Return [X, Y] of the center of cell containing provided text 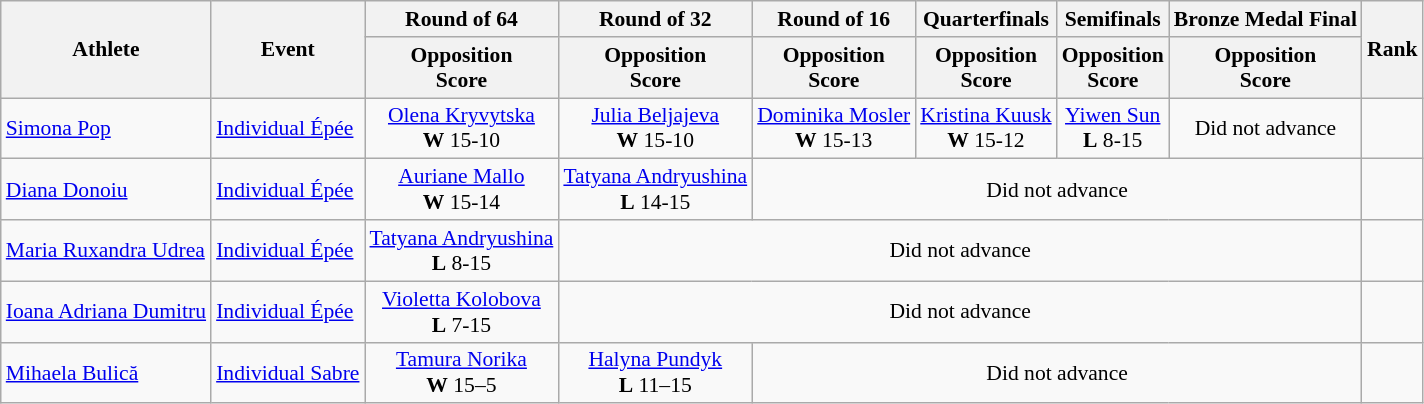
Auriane MalloW 15-14 [461, 190]
Round of 16 [834, 19]
Halyna PundykL 11–15 [655, 372]
Mihaela Bulică [106, 372]
Tamura NorikaW 15–5 [461, 372]
Julia BeljajevaW 15-10 [655, 128]
Rank [1392, 50]
Maria Ruxandra Udrea [106, 250]
Event [288, 50]
Olena KryvytskaW 15-10 [461, 128]
Kristina KuuskW 15-12 [986, 128]
Round of 64 [461, 19]
Ioana Adriana Dumitru [106, 312]
Tatyana AndryushinaL 8-15 [461, 250]
Semifinals [1113, 19]
Diana Donoiu [106, 190]
Bronze Medal Final [1266, 19]
Round of 32 [655, 19]
Quarterfinals [986, 19]
Simona Pop [106, 128]
Violetta KolobovaL 7-15 [461, 312]
Tatyana AndryushinaL 14-15 [655, 190]
Individual Sabre [288, 372]
Dominika MoslerW 15-13 [834, 128]
Yiwen SunL 8-15 [1113, 128]
Athlete [106, 50]
